Determine the (x, y) coordinate at the center of the cell enclosing the given text.  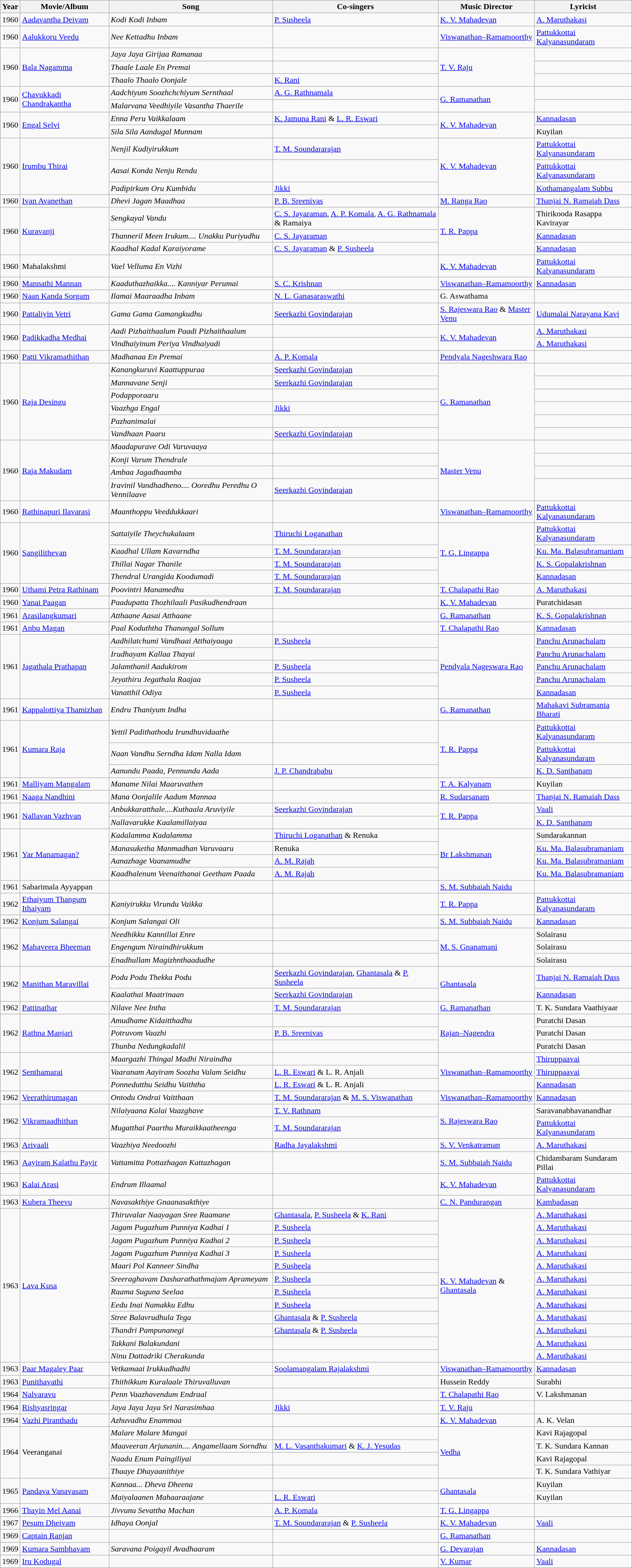
Movie/Album (65, 7)
Nallavarukke Kaalamillaiyaa (191, 822)
Anbu Magan (65, 628)
Dhevi Jagan Maadhaa (191, 201)
Ethaiyum Thangum Ithaiyam (65, 904)
Surabhi (583, 1382)
Kannaa... Dheva Dheena (191, 1484)
Aadi Pizhaithaalum Paadi Pizhaithaalum (191, 331)
Naan Vandhu Serndha Idam Nalla Idam (191, 754)
Mugatthai Paarthu Muraikkaatheenga (191, 1128)
Nalvaravu (65, 1395)
Vedha (486, 1452)
Konjum Salangai (65, 921)
Mahakavi Subramania Bharati (583, 710)
T. K. Sundara Kannan (583, 1446)
Raama Suguna Seelaa (191, 1292)
Ponnedutthu Seidhu Vaiththa (191, 1084)
Sundarakannan (583, 835)
Punithavathi (65, 1382)
Pazhanimalai (191, 421)
Mana Oonjalile Aadum Mannaa (191, 797)
Endrum Illaamal (191, 1184)
Aanazhage Vaanamudhe (191, 861)
R. Sudarsanam (486, 797)
Naadu Enum Paingiliyai (191, 1459)
Thaalo Thaalo Oonjale (191, 80)
Enna Peru Vaikkalaam (191, 118)
Thiruvalar Naayagan Sree Raamane (191, 1215)
Vindhaiyinum Periya Vindhaiyadi (191, 344)
Eedu Inai Namakku Edhu (191, 1304)
Yettil Padithathodu Irundhuvidaathe (191, 732)
Kambadasan (583, 1202)
Azhuvadhu Enammaa (191, 1420)
Engal Selvi (65, 125)
S. C. Krishnan (355, 283)
Rishyasringar (65, 1407)
Vazhi Piranthadu (65, 1420)
Penn Vaazhavendum Endraal (191, 1395)
1966 (10, 1510)
1965 (10, 1491)
Anbukkaratthale....Kuthaala Aruviyile (191, 809)
Raja Makudam (65, 470)
Maaveeran Arjunanin.... Angamellaam Sorndhu (191, 1446)
Kaaduthazhaikka.... Kanniyar Perumai (191, 283)
Pattinathar (65, 1008)
Vaazhiya Needoozhi (191, 1145)
S. Rajeswara Rao (486, 1122)
Aasai Konda Nenju Rendu (191, 171)
Nenjil Kudiyirukkum (191, 148)
Sabarimala Ayyappan (65, 886)
Mahaveera Bheeman (65, 947)
Kaniyirukku Virundu Vaikka (191, 904)
Padipirkum Oru Kumbidu (191, 188)
Rathinapuri Ilavarasi (65, 512)
K. Jamuna Rani & L. R. Eswari (355, 118)
T. A. Kalyanam (486, 784)
Konji Varum Thendrale (191, 460)
V. Lakshmanan (583, 1395)
Thanneril Meen Irukum.... Unakku Puriyudhu (191, 236)
G. Aswathama (486, 296)
M. L. Vasanthakumari & K. J. Yesudas (355, 1446)
T. K. Sundara Vaathiyaar (583, 1008)
Jagam Pugazhum Punniya Kadhai 1 (191, 1228)
Nilave Nee Intha (191, 1008)
Maari Pol Kanneer Sindha (191, 1266)
Nallavan Vazhvan (65, 816)
Music Director (486, 7)
Naaga Nandhini (65, 797)
Br Lakshmanan (486, 854)
Sengkayal Vandu (191, 219)
Kumara Raja (65, 749)
Ivan Avanethan (65, 201)
S. V. Venkatraman (486, 1145)
Padikkadha Medhai (65, 337)
Saravanabhavanandhar (583, 1110)
Enadhullam Magizhnthaadudhe (191, 960)
C. N. Pandurangan (486, 1202)
Vikramaadhithan (65, 1122)
Malliyam Mangalam (65, 784)
Kodi Kodi Inbam (191, 20)
Pandava Vanavasam (65, 1491)
Mannavane Senji (191, 382)
Aadhilatchumi Vandhaai Atthaiyaaga (191, 641)
Thiruchi Loganathan (355, 534)
Idhaya Oonjal (191, 1523)
J. P. Chandrababu (355, 771)
Lava Kusa (65, 1286)
Navasakthiye Gnaanasakthiye (191, 1202)
Aadavantha Deivam (65, 20)
L. R. Eswari (355, 1497)
Thithikkum Kuralaale Thiruvalluvan (191, 1382)
Iru Kodugal (65, 1562)
Thunba Nedungkadalil (191, 1046)
S. Rajeswara Rao & Master Venu (486, 314)
Ambaa Jagadhaamba (191, 472)
Thandri Pampunanegi (191, 1330)
A. K. Velan (583, 1420)
Thirikooda Rasappa Kavirayar (583, 219)
Paar Magaley Paar (65, 1369)
Sreeraghavam Dasharathathmajam Aprameyam (191, 1279)
Jagam Pugazhum Punniya Kadhai 2 (191, 1240)
Lyricist (583, 7)
M. Ranga Rao (486, 201)
Bala Nagamma (65, 67)
Kanangkuruvi Kaattuppuraa (191, 369)
Kadalamma Kadalamma (191, 835)
Aadchiyum Soozhchchiyum Sernthaal (191, 93)
Sila Sila Aandugal Munnam (191, 131)
Vaaranam Aayiram Soozha Valam Seidhu (191, 1072)
Renuka (355, 848)
Thaaye Dhayaanithiye (191, 1471)
Rathna Manjari (65, 1033)
Stree Balavrudhula Tega (191, 1317)
A. G. Rathnamala (355, 93)
1967 (10, 1523)
Podu Podu Thekka Podu (191, 977)
Kothamangalam Subbu (583, 188)
Yanai Paagan (65, 602)
Nee Kettadhu Inbam (191, 37)
Maanthoppu Veeddukkaari (191, 512)
Vattamitta Pottazhagan Kattazhagan (191, 1163)
Arasilangkumari (65, 615)
Naan Kanda Sorgam (65, 296)
Sangilithevan (65, 553)
Irumbu Thirai (65, 166)
Senthamarai (65, 1072)
K. V. Mahadevan & Ghantasala (486, 1286)
Veeranganai (65, 1452)
Endru Thaniyum Indha (191, 710)
Thayin Mel Aanai (65, 1510)
Aalukkoru Veedu (65, 37)
Gama Gama Gamangkudhu (191, 314)
Jaya Jaya Girijaa Ramanaa (191, 54)
Uthami Petra Rathinam (65, 589)
Seerkazhi Govindarajan, Ghantasala & P. Susheela (355, 977)
C. S. Jayaraman & P. Susheela (355, 249)
Ninu Dattadriki Cherakunda (191, 1356)
Arivaali (65, 1145)
Veerathirumagan (65, 1097)
Thendral Urangida Koodumadi (191, 577)
Paal Koduththa Thanangal Sollum (191, 628)
Thiruchi Loganathan & Renuka (355, 835)
Paadupatta Thozhilaali Pasikudhendraan (191, 602)
Kaadhal Ullam Kavarndha (191, 551)
Kaadhal Kadal Karaiyorame (191, 249)
Kuravanji (65, 231)
Needhikku Kannillai Enre (191, 934)
Patti Vikramathithan (65, 357)
Amudhame Kidaitthadhu (191, 1020)
Yar Manamagan? (65, 854)
Potruvom Vaazhi (191, 1033)
Kumara Sambhavam (65, 1548)
Aayiram Kalathu Payir (65, 1163)
Jalamthanil Aadukirom (191, 667)
M. S. Gnanamani (486, 947)
Chavukkadi Chandrakantha (65, 99)
N. L. Ganasaraswathi (355, 296)
Kaalathai Maatrinaan (191, 995)
G. Devarajan (486, 1548)
Vanatthil Odiya (191, 692)
Vandhaan Paaru (191, 434)
Master Venu (486, 470)
Co-singers (355, 7)
Aanundu Paada, Pennundu Aada (191, 771)
V. Kumar (486, 1562)
Jagam Pugazhum Punniya Kadhai 3 (191, 1253)
Maargazhi Thingal Madhi Niraindha (191, 1059)
Thillai Nagar Thanile (191, 564)
Saravana Poigayil Avadhaaram (191, 1548)
Ilamai Maaraadha Inbam (191, 296)
Radha Jayalakshmi (355, 1145)
T. M. Soundararajan & M. S. Viswanathan (355, 1097)
Manithan Maravillai (65, 984)
Nilaiyaana Kalai Vaazghave (191, 1110)
Maname Nilai Maaruvathen (191, 784)
Soolamangalam Rajalakshmi (355, 1369)
Kubera Theevu (65, 1202)
Maiyalaanen Mahaaraajane (191, 1497)
Vetkamaai Irukkudhadhi (191, 1369)
Year (10, 7)
Jaya Jaya Jaya Sri Narasimhaa (191, 1407)
Jeyathiru Jegathala Raajaa (191, 680)
Kappalottiya Thamizhan (65, 710)
Ghantasala, P. Susheela & K. Rani (355, 1215)
Irudhayam Kallaa Thayai (191, 654)
Konjum Salangai Oli (191, 921)
Hussein Reddy (486, 1382)
Takkani Balakundani (191, 1343)
Iravinil Vandhadheno.... Ooredhu Peredhu O Vennilaave (191, 490)
Malarvana Veedhiyile Vasantha Thaerile (191, 106)
Mannathi Mannan (65, 283)
T. M. Soundararajan & P. Susheela (355, 1523)
Kaadhalenum Veenaithanai Geetham Paada (191, 874)
Sattaiyile Theychukalaam (191, 534)
Mahalakshmi (65, 266)
Vaazhga Engal (191, 408)
Puratchidasan (583, 602)
Chidambaram Sundaram Pillai (583, 1163)
Poovintri Manamedhu (191, 589)
Captain Ranjan (65, 1536)
Ontodu Ondrai Vaitthaan (191, 1097)
Engengum Niraindhirukkum (191, 947)
T. V. Rathnam (355, 1110)
Rajan–Nagendra (486, 1033)
Vael Velluma En Vizhi (191, 266)
Pattaliyin Vetri (65, 314)
K. Rani (355, 80)
Madhanaa En Premai (191, 357)
Kalai Arasi (65, 1184)
Jagathala Prathapan (65, 666)
Atthaane Aasai Atthaane (191, 615)
Jivvunu Sevattha Machan (191, 1510)
Thaale Laale En Premai (191, 67)
Udumalai Narayana Kavi (583, 314)
Manasuketha Manmadhan Varuvaaru (191, 848)
Podapporaaru (191, 395)
Malare Malare Mangai (191, 1433)
Pendyala Nageswara Rao (486, 666)
C. S. Jayaraman, A. P. Komala, A. G. Rathnamala & Ramaiya (355, 219)
Maadapurave Odi Varuvaaya (191, 447)
Raja Desingu (65, 402)
Pesum Dheivam (65, 1523)
T. K. Sundara Vathiyar (583, 1471)
Song (191, 7)
Pendyala Nageshwara Rao (486, 357)
C. S. Jayaraman (355, 236)
